Capture the cell that displays the provided text and extract its [x, y] central coordinate. 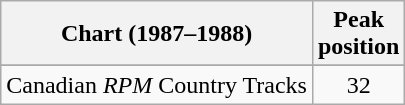
Chart (1987–1988) [157, 34]
Peakposition [358, 34]
Canadian RPM Country Tracks [157, 85]
32 [358, 85]
